From the cell containing the given text, extract its center point as [X, Y] coordinate. 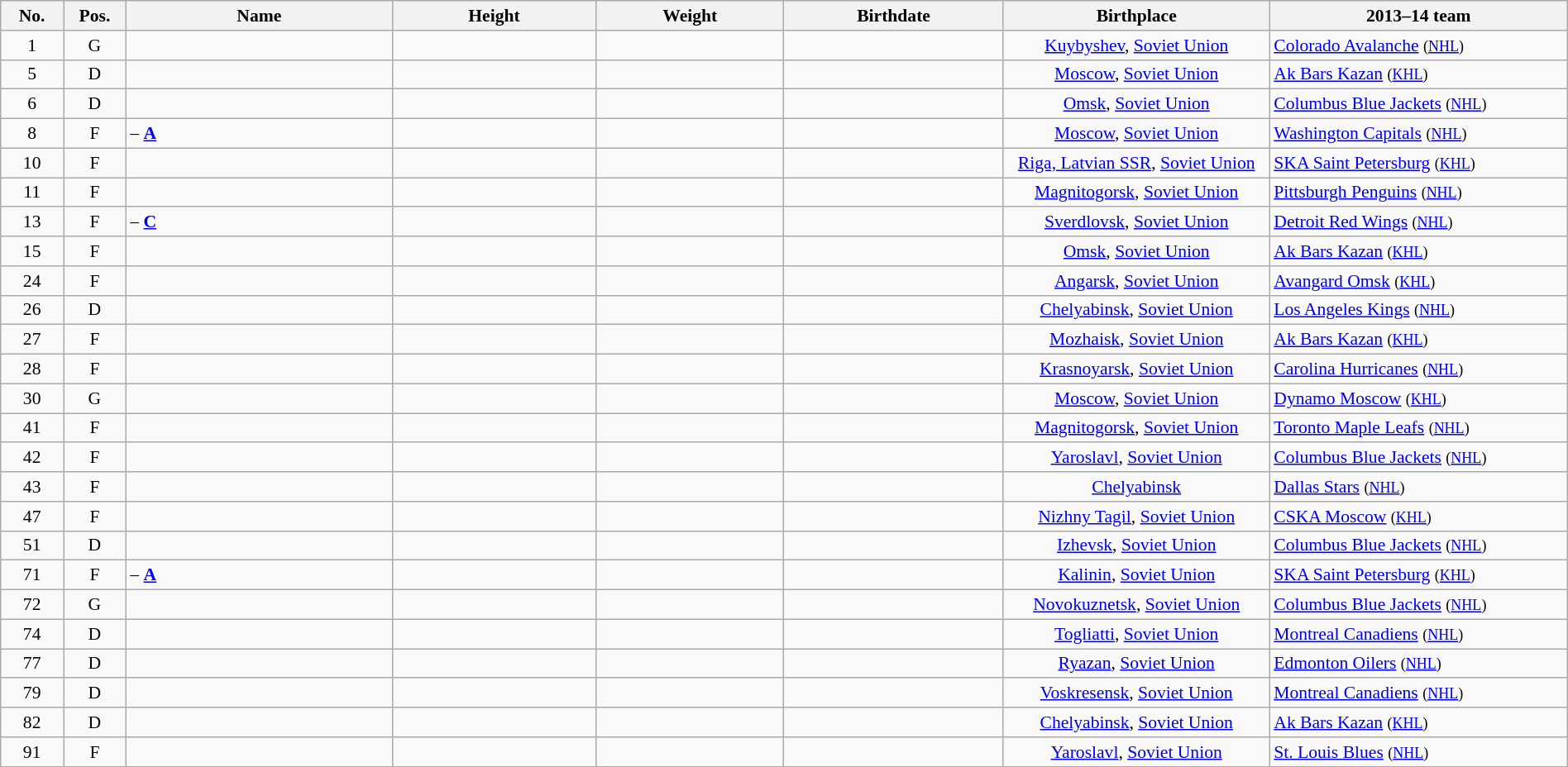
CSKA Moscow (KHL) [1418, 517]
13 [32, 222]
43 [32, 487]
11 [32, 193]
Ryazan, Soviet Union [1136, 664]
5 [32, 74]
Angarsk, Soviet Union [1136, 281]
1 [32, 45]
47 [32, 517]
Dallas Stars (NHL) [1418, 487]
Chelyabinsk [1136, 487]
74 [32, 634]
Dynamo Moscow (KHL) [1418, 398]
15 [32, 251]
Kuybyshev, Soviet Union [1136, 45]
Birthdate [893, 16]
10 [32, 163]
27 [32, 340]
Nizhny Tagil, Soviet Union [1136, 517]
30 [32, 398]
91 [32, 752]
– C [259, 222]
24 [32, 281]
St. Louis Blues (NHL) [1418, 752]
Izhevsk, Soviet Union [1136, 545]
51 [32, 545]
Birthplace [1136, 16]
Weight [690, 16]
Voskresensk, Soviet Union [1136, 693]
77 [32, 664]
Sverdlovsk, Soviet Union [1136, 222]
26 [32, 310]
Riga, Latvian SSR, Soviet Union [1136, 163]
6 [32, 104]
42 [32, 458]
71 [32, 575]
79 [32, 693]
Toronto Maple Leafs (NHL) [1418, 428]
Mozhaisk, Soviet Union [1136, 340]
Edmonton Oilers (NHL) [1418, 664]
Togliatti, Soviet Union [1136, 634]
Los Angeles Kings (NHL) [1418, 310]
2013–14 team [1418, 16]
Kalinin, Soviet Union [1136, 575]
Pittsburgh Penguins (NHL) [1418, 193]
Washington Capitals (NHL) [1418, 134]
Height [494, 16]
Name [259, 16]
Krasnoyarsk, Soviet Union [1136, 369]
28 [32, 369]
Novokuznetsk, Soviet Union [1136, 605]
Pos. [95, 16]
72 [32, 605]
82 [32, 722]
Colorado Avalanche (NHL) [1418, 45]
8 [32, 134]
No. [32, 16]
41 [32, 428]
Detroit Red Wings (NHL) [1418, 222]
Avangard Omsk (KHL) [1418, 281]
Carolina Hurricanes (NHL) [1418, 369]
